Capture the cell that displays the provided text and extract its (X, Y) central coordinate. 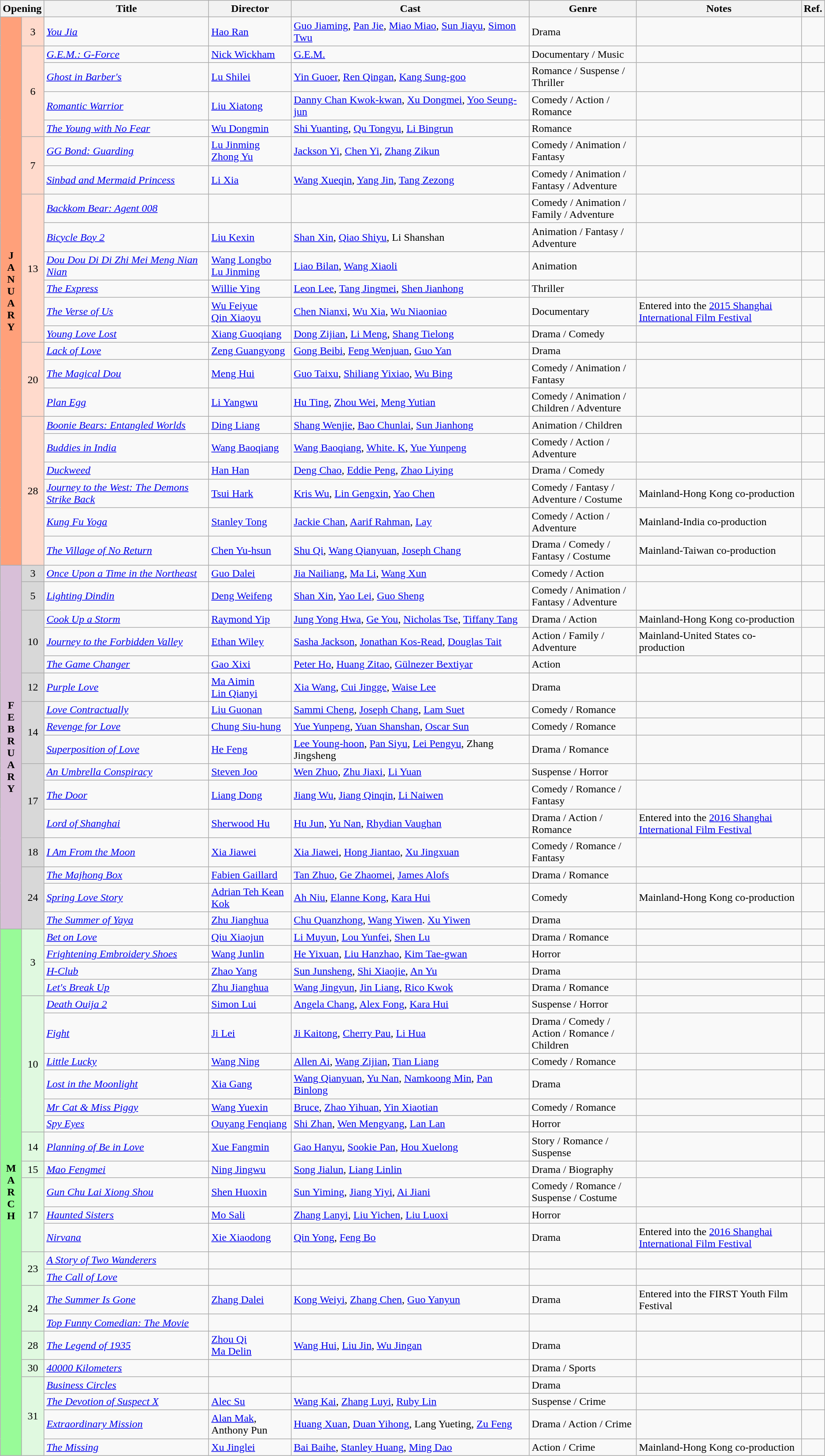
Shan Xin, Qiao Shiyu, Li Shanshan (410, 237)
Wang Ning (250, 1062)
Cook Up a Storm (126, 619)
Xia Jiawei (250, 852)
Comedy / Animation / Children / Adventure (583, 402)
Wang Jingyun, Jin Liang, Rico Kwok (410, 987)
Liang Dong (250, 795)
Raymond Yip (250, 619)
Huang Xuan, Duan Yihong, Lang Yueting, Zu Feng (410, 1424)
Dou Dou Di Di Zhi Mei Meng Nian Nian (126, 265)
Liu Kexin (250, 237)
Shu Qi, Wang Qianyuan, Joseph Chang (410, 550)
Mainland-United States co-production (719, 641)
Li Yangwu (250, 402)
Let's Break Up (126, 987)
7 (33, 165)
Chu Quanzhong, Wang Yiwen. Xu Yiwen (410, 920)
JANUARY (11, 291)
The Verse of Us (126, 311)
Gong Beibi, Feng Wenjuan, Guo Yan (410, 351)
Action / Family / Adventure (583, 641)
Young Love Lost (126, 334)
18 (33, 852)
Journey to the West: The Demons Strike Back (126, 493)
Jung Yong Hwa, Ge You, Nicholas Tse, Tiffany Tang (410, 619)
Wang Qianyuan, Yu Nan, Namkoong Min, Pan Binlong (410, 1085)
The Door (126, 795)
Willie Ying (250, 288)
Love Contractually (126, 710)
Thriller (583, 288)
Drama / Comedy / Action / Romance / Children (583, 1033)
Backkom Bear: Agent 008 (126, 208)
Duckweed (126, 470)
The Missing (126, 1447)
Fabien Gaillard (250, 875)
Lord of Shanghai (126, 824)
The Majhong Box (126, 875)
Spring Love Story (126, 898)
Wang Hui, Liu Jin, Wu Jingan (410, 1345)
Animation / Fantasy / Adventure (583, 237)
Xia Gang (250, 1085)
Wen Zhuo, Zhu Jiaxi, Li Yuan (410, 772)
Action / Crime (583, 1447)
Liu Xiatong (250, 106)
Bet on Love (126, 937)
Comedy (583, 898)
Ouyang Fenqiang (250, 1124)
Ref. (813, 9)
Comedy / Romance / Suspense / Costume (583, 1192)
Ghost in Barber's (126, 77)
Lee Young-hoon, Pan Siyu, Lei Pengyu, Zhang Jingsheng (410, 750)
Hu Ting, Zhou Wei, Meng Yutian (410, 402)
Zeng Guangyong (250, 351)
31 (33, 1416)
Bruce, Zhao Yihuan, Yin Xiaotian (410, 1107)
Zhao Yang (250, 971)
23 (33, 1269)
Deng Weifeng (250, 596)
40000 Kilometers (126, 1368)
Xue Fangmin (250, 1146)
Bicycle Boy 2 (126, 237)
Guo Taixu, Shiliang Yixiao, Wu Bing (410, 374)
Chen Yu-hsun (250, 550)
Shan Xin, Yao Lei, Guo Sheng (410, 596)
Tsui Hark (250, 493)
Danny Chan Kwok-kwan, Xu Dongmei, Yoo Seung-jun (410, 106)
Mr Cat & Miss Piggy (126, 1107)
Top Funny Comedian: The Movie (126, 1322)
A Story of Two Wanderers (126, 1260)
Zhang Lanyi, Liu Yichen, Liu Luoxi (410, 1215)
Allen Ai, Wang Zijian, Tian Liang (410, 1062)
Sasha Jackson, Jonathan Kos-Read, Douglas Tait (410, 641)
MARCH (11, 1192)
Stanley Tong (250, 522)
Journey to the Forbidden Valley (126, 641)
Shen Huoxin (250, 1192)
Animation / Children (583, 425)
Story / Romance / Suspense (583, 1146)
30 (33, 1368)
Little Lucky (126, 1062)
Ah Niu, Elanne Kong, Kara Hui (410, 898)
Song Jialun, Liang Linlin (410, 1169)
Documentary (583, 311)
Opening (22, 9)
G.E.M. (410, 54)
Extraordinary Mission (126, 1424)
Gun Chu Lai Xiong Shou (126, 1192)
20 (33, 380)
Business Circles (126, 1385)
Bai Baihe, Stanley Huang, Ming Dao (410, 1447)
Hao Ran (250, 32)
Han Han (250, 470)
Liu Guonan (250, 710)
Hu Jun, Yu Nan, Rhydian Vaughan (410, 824)
Kris Wu, Lin Gengxin, Yao Chen (410, 493)
Nirvana (126, 1237)
5 (33, 596)
Revenge for Love (126, 727)
Yue Yunpeng, Yuan Shanshan, Oscar Sun (410, 727)
Jia Nailiang, Ma Li, Wang Xun (410, 573)
Jackson Yi, Chen Yi, Zhang Zikun (410, 151)
Documentary / Music (583, 54)
The Young with No Fear (126, 128)
He Feng (250, 750)
Xiang Guoqiang (250, 334)
Dong Zijian, Li Meng, Shang Tielong (410, 334)
Suspense / Crime (583, 1402)
Haunted Sisters (126, 1215)
Nick Wickham (250, 54)
The Summer of Yaya (126, 920)
Mainland-Taiwan co-production (719, 550)
H-Club (126, 971)
Purple Love (126, 687)
Comedy / Action / Romance (583, 106)
Drama / Action (583, 619)
Peter Ho, Huang Zitao, Gülnezer Bextiyar (410, 664)
Wang Baoqiang (250, 448)
Jackie Chan, Aarif Rahman, Lay (410, 522)
An Umbrella Conspiracy (126, 772)
Comedy / Animation / Family / Adventure (583, 208)
Steven Joo (250, 772)
Ji Kaitong, Cherry Pau, Li Hua (410, 1033)
Guo Dalei (250, 573)
Title (126, 9)
Meng Hui (250, 374)
Alan Mak, Anthony Pun (250, 1424)
Lost in the Moonlight (126, 1085)
Plan Egg (126, 402)
Ji Lei (250, 1033)
The Express (126, 288)
Wang Yuexin (250, 1107)
Comedy / Fantasy / Adventure / Costume (583, 493)
Chen Nianxi, Wu Xia, Wu Niaoniao (410, 311)
Liao Bilan, Wang Xiaoli (410, 265)
Sammi Cheng, Joseph Chang, Lam Suet (410, 710)
Wang Baoqiang, White. K, Yue Yunpeng (410, 448)
Ning Jingwu (250, 1169)
Li Xia (250, 180)
Jiang Wu, Jiang Qinqin, Li Naiwen (410, 795)
Yin Guoer, Ren Qingan, Kang Sung-goo (410, 77)
Drama / Action / Crime (583, 1424)
Drama / Sports (583, 1368)
Li Muyun, Lou Yunfei, Shen Lu (410, 937)
Action (583, 664)
Alec Su (250, 1402)
He Yixuan, Liu Hanzhao, Kim Tae-gwan (410, 954)
Romantic Warrior (126, 106)
Genre (583, 9)
Ding Liang (250, 425)
Xia Wang, Cui Jingge, Waise Lee (410, 687)
Shi Zhan, Wen Mengyang, Lan Lan (410, 1124)
The Summer Is Gone (126, 1300)
Wang Kai, Zhang Luyi, Ruby Lin (410, 1402)
Notes (719, 9)
Shi Yuanting, Qu Tongyu, Li Bingrun (410, 128)
Sherwood Hu (250, 824)
Sinbad and Mermaid Princess (126, 180)
Xu Jinglei (250, 1447)
Director (250, 9)
FEBRUARY (11, 747)
Wu Dongmin (250, 128)
Kung Fu Yoga (126, 522)
The Call of Love (126, 1277)
GG Bond: Guarding (126, 151)
Gao Hanyu, Sookie Pan, Hou Xuelong (410, 1146)
Shang Wenjie, Bao Chunlai, Sun Jianhong (410, 425)
Comedy / Action (583, 573)
Lighting Dindin (126, 596)
The Village of No Return (126, 550)
Ethan Wiley (250, 641)
Wu Feiyue Qin Xiaoyu (250, 311)
Drama / Comedy / Fantasy / Costume (583, 550)
Spy Eyes (126, 1124)
12 (33, 687)
6 (33, 91)
Entered into the FIRST Youth Film Festival (719, 1300)
Wang Xueqin, Yang Jin, Tang Zezong (410, 180)
Wang Junlin (250, 954)
Romance (583, 128)
Lu Jinming Zhong Yu (250, 151)
The Legend of 1935 (126, 1345)
Drama / Biography (583, 1169)
Animation (583, 265)
Boonie Bears: Entangled Worlds (126, 425)
You Jia (126, 32)
Death Ouija 2 (126, 1004)
Wang Longbo Lu Jinming (250, 265)
Adrian Teh Kean Kok (250, 898)
Superposition of Love (126, 750)
Xia Jiawei, Hong Jiantao, Xu Jingxuan (410, 852)
The Game Changer (126, 664)
Chung Siu-hung (250, 727)
Mainland-India co-production (719, 522)
Simon Lui (250, 1004)
Romance / Suspense / Thriller (583, 77)
Lack of Love (126, 351)
Qin Yong, Feng Bo (410, 1237)
Angela Chang, Alex Fong, Kara Hui (410, 1004)
I Am From the Moon (126, 852)
Leon Lee, Tang Jingmei, Shen Jianhong (410, 288)
Fight (126, 1033)
Tan Zhuo, Ge Zhaomei, James Alofs (410, 875)
Zhou Qi Ma Delin (250, 1345)
Guo Jiaming, Pan Jie, Miao Miao, Sun Jiayu, Simon Twu (410, 32)
15 (33, 1169)
Buddies in India (126, 448)
Zhang Dalei (250, 1300)
Qiu Xiaojun (250, 937)
Planning of Be in Love (126, 1146)
Gao Xixi (250, 664)
Kong Weiyi, Zhang Chen, Guo Yanyun (410, 1300)
G.E.M.: G-Force (126, 54)
Deng Chao, Eddie Peng, Zhao Liying (410, 470)
Ma Aimin Lin Qianyi (250, 687)
Mao Fengmei (126, 1169)
Sun Yiming, Jiang Yiyi, Ai Jiani (410, 1192)
Sun Junsheng, Shi Xiaojie, An Yu (410, 971)
Xie Xiaodong (250, 1237)
Cast (410, 9)
Mo Sali (250, 1215)
Entered into the 2015 Shanghai International Film Festival (719, 311)
Drama / Action / Romance (583, 824)
The Devotion of Suspect X (126, 1402)
Frightening Embroidery Shoes (126, 954)
Once Upon a Time in the Northeast (126, 573)
The Magical Dou (126, 374)
Lu Shilei (250, 77)
13 (33, 268)
